Detect which cell encompasses the target text, then output its [X, Y] center coordinate. 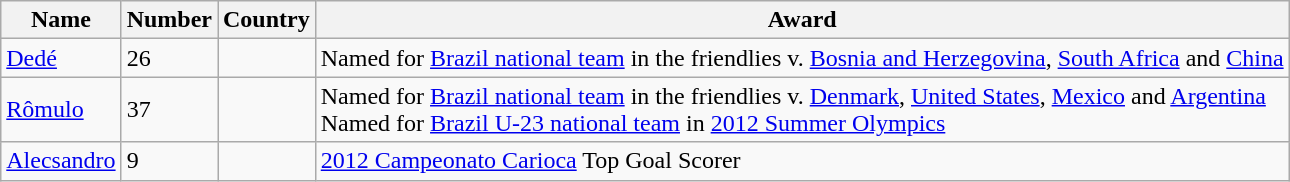
Award [802, 20]
Name [61, 20]
26 [169, 58]
Alecsandro [61, 161]
37 [169, 110]
Dedé [61, 58]
Named for Brazil national team in the friendlies v. Bosnia and Herzegovina, South Africa and China [802, 58]
Country [267, 20]
2012 Campeonato Carioca Top Goal Scorer [802, 161]
Rômulo [61, 110]
Number [169, 20]
9 [169, 161]
